Identify which cell holds the provided text, then report its (x, y) central coordinate. 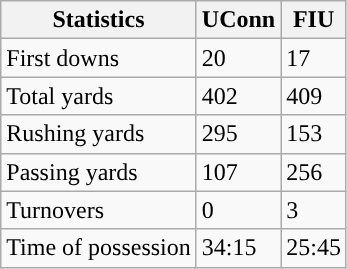
Statistics (99, 20)
107 (238, 172)
FIU (314, 20)
Passing yards (99, 172)
Total yards (99, 96)
402 (238, 96)
25:45 (314, 248)
20 (238, 58)
Rushing yards (99, 134)
3 (314, 210)
UConn (238, 20)
17 (314, 58)
295 (238, 134)
34:15 (238, 248)
Turnovers (99, 210)
First downs (99, 58)
Time of possession (99, 248)
0 (238, 210)
153 (314, 134)
409 (314, 96)
256 (314, 172)
